Provide the (x, y) coordinate of the cell's center where the given text is located.  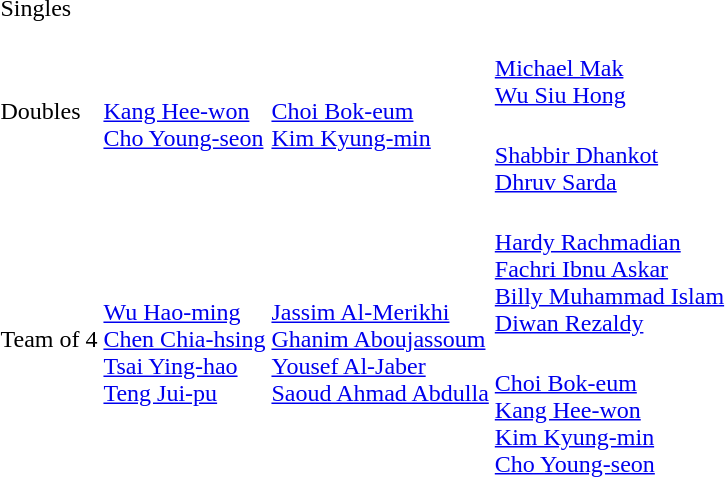
Choi Bok-eumKim Kyung-min (380, 112)
Michael MakWu Siu Hong (609, 68)
Hardy RachmadianFachri Ibnu AskarBilly Muhammad IslamDiwan Rezaldy (609, 269)
Kang Hee-wonCho Young-seon (184, 112)
Shabbir DhankotDhruv Sarda (609, 155)
